Determine the [X, Y] coordinate at the center of the cell enclosing the given text.  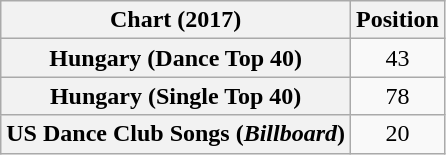
Hungary (Single Top 40) [176, 96]
43 [398, 58]
Hungary (Dance Top 40) [176, 58]
20 [398, 134]
US Dance Club Songs (Billboard) [176, 134]
78 [398, 96]
Chart (2017) [176, 20]
Position [398, 20]
